Identify which cell holds the provided text, then report its (X, Y) central coordinate. 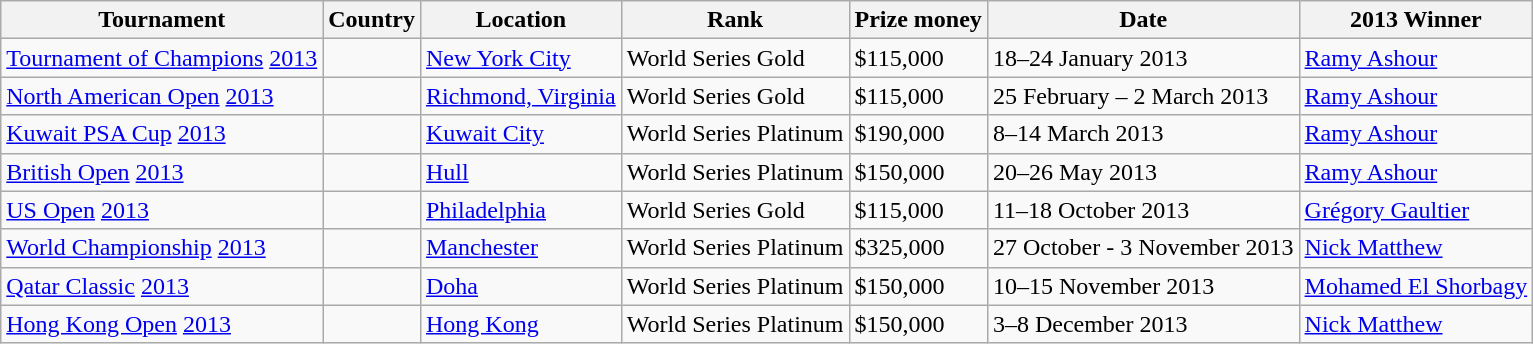
Hong Kong Open 2013 (162, 324)
Qatar Classic 2013 (162, 286)
2013 Winner (1416, 20)
US Open 2013 (162, 210)
27 October - 3 November 2013 (1143, 248)
3–8 December 2013 (1143, 324)
Manchester (520, 248)
Kuwait PSA Cup 2013 (162, 134)
Hong Kong (520, 324)
8–14 March 2013 (1143, 134)
New York City (520, 58)
Prize money (918, 20)
25 February – 2 March 2013 (1143, 96)
10–15 November 2013 (1143, 286)
Philadelphia (520, 210)
11–18 October 2013 (1143, 210)
Grégory Gaultier (1416, 210)
18–24 January 2013 (1143, 58)
Country (372, 20)
Doha (520, 286)
Richmond, Virginia (520, 96)
Location (520, 20)
Kuwait City (520, 134)
Rank (735, 20)
20–26 May 2013 (1143, 172)
$190,000 (918, 134)
World Championship 2013 (162, 248)
Date (1143, 20)
Tournament of Champions 2013 (162, 58)
British Open 2013 (162, 172)
Mohamed El Shorbagy (1416, 286)
Hull (520, 172)
$325,000 (918, 248)
Tournament (162, 20)
North American Open 2013 (162, 96)
